Search for the cell housing the specified text and yield its [X, Y] center coordinate. 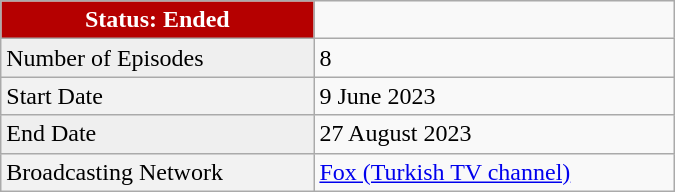
9 June 2023 [494, 96]
27 August 2023 [494, 134]
Number of Episodes [158, 58]
Broadcasting Network [158, 172]
End Date [158, 134]
Fox (Turkish TV channel) [494, 172]
Status: Ended [158, 20]
8 [494, 58]
Start Date [158, 96]
